Find where the given text appears and provide that cell's center as (X, Y) coordinate. 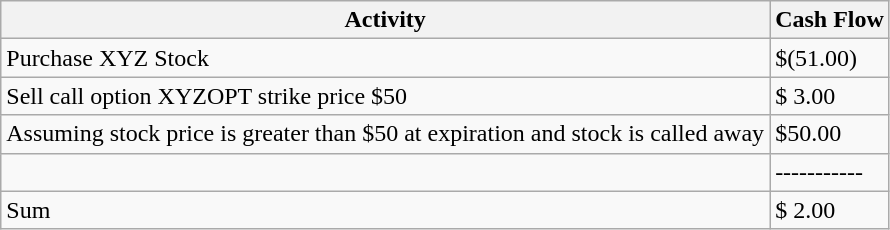
$50.00 (830, 134)
$(51.00) (830, 58)
Sell call option XYZOPT strike price $50 (386, 96)
----------- (830, 172)
Sum (386, 210)
Assuming stock price is greater than $50 at expiration and stock is called away (386, 134)
Purchase XYZ Stock (386, 58)
Cash Flow (830, 20)
$ 2.00 (830, 210)
$ 3.00 (830, 96)
Activity (386, 20)
